For the text-containing cell, return its midpoint in (x, y) coordinate format. 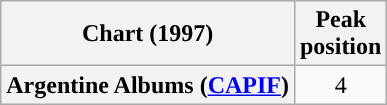
Peakposition (340, 34)
Chart (1997) (148, 34)
Argentine Albums (CAPIF) (148, 85)
4 (340, 85)
